Extract the [X, Y] coordinate from the center of the cell holding the provided text.  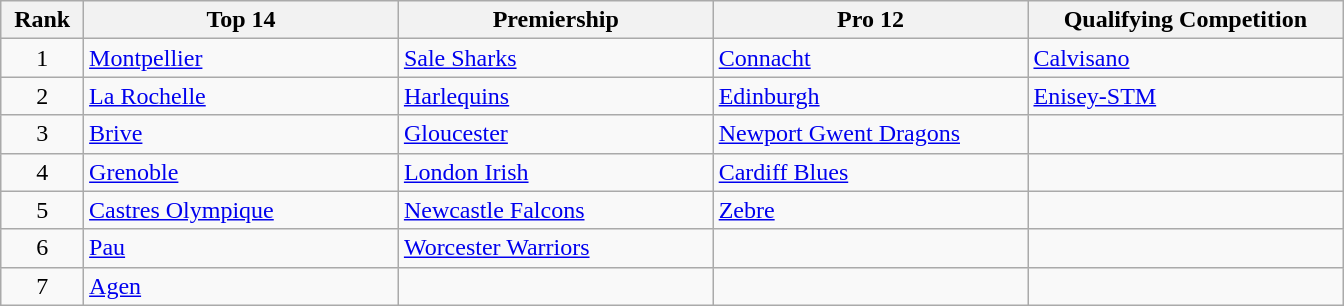
6 [42, 248]
Gloucester [556, 134]
Pro 12 [870, 20]
7 [42, 286]
Cardiff Blues [870, 172]
Top 14 [242, 20]
Edinburgh [870, 96]
2 [42, 96]
Newcastle Falcons [556, 210]
Rank [42, 20]
Grenoble [242, 172]
Qualifying Competition [1186, 20]
Premiership [556, 20]
La Rochelle [242, 96]
Worcester Warriors [556, 248]
Castres Olympique [242, 210]
Montpellier [242, 58]
Agen [242, 286]
Brive [242, 134]
Newport Gwent Dragons [870, 134]
Calvisano [1186, 58]
Pau [242, 248]
4 [42, 172]
Connacht [870, 58]
London Irish [556, 172]
3 [42, 134]
Harlequins [556, 96]
Sale Sharks [556, 58]
5 [42, 210]
1 [42, 58]
Enisey-STM [1186, 96]
Zebre [870, 210]
